Return (X, Y) of the center of cell containing provided text 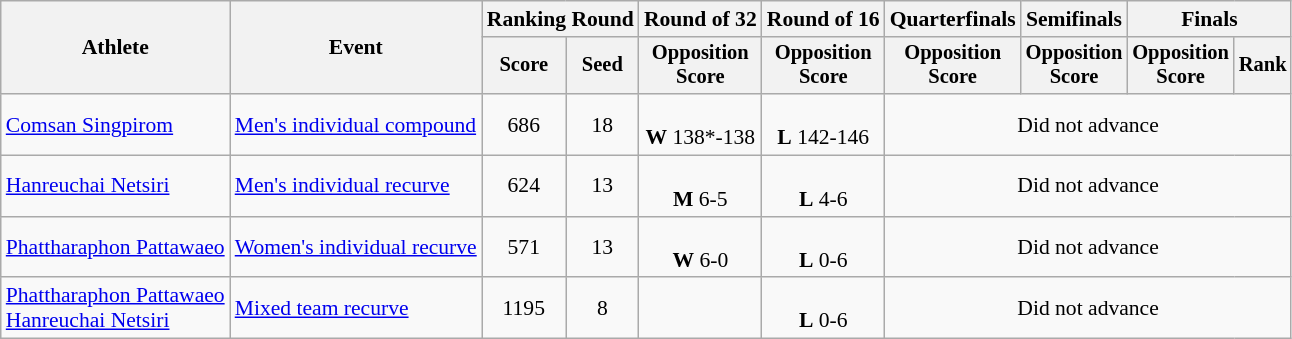
L 4-6 (824, 186)
Seed (602, 66)
Ranking Round (560, 19)
Phattharaphon Pattawaeo (116, 248)
Phattharaphon PattawaeoHanreuchai Netsiri (116, 308)
Men's individual recurve (356, 186)
8 (602, 308)
571 (524, 248)
18 (602, 124)
Finals (1209, 19)
1195 (524, 308)
W 138*-138 (700, 124)
M 6-5 (700, 186)
Quarterfinals (953, 19)
Round of 32 (700, 19)
686 (524, 124)
Athlete (116, 48)
624 (524, 186)
Score (524, 66)
L 142-146 (824, 124)
Men's individual compound (356, 124)
Comsan Singpirom (116, 124)
Hanreuchai Netsiri (116, 186)
Mixed team recurve (356, 308)
Semifinals (1074, 19)
Rank (1263, 66)
Women's individual recurve (356, 248)
W 6-0 (700, 248)
Round of 16 (824, 19)
Event (356, 48)
